Detect which cell encompasses the target text, then output its [X, Y] center coordinate. 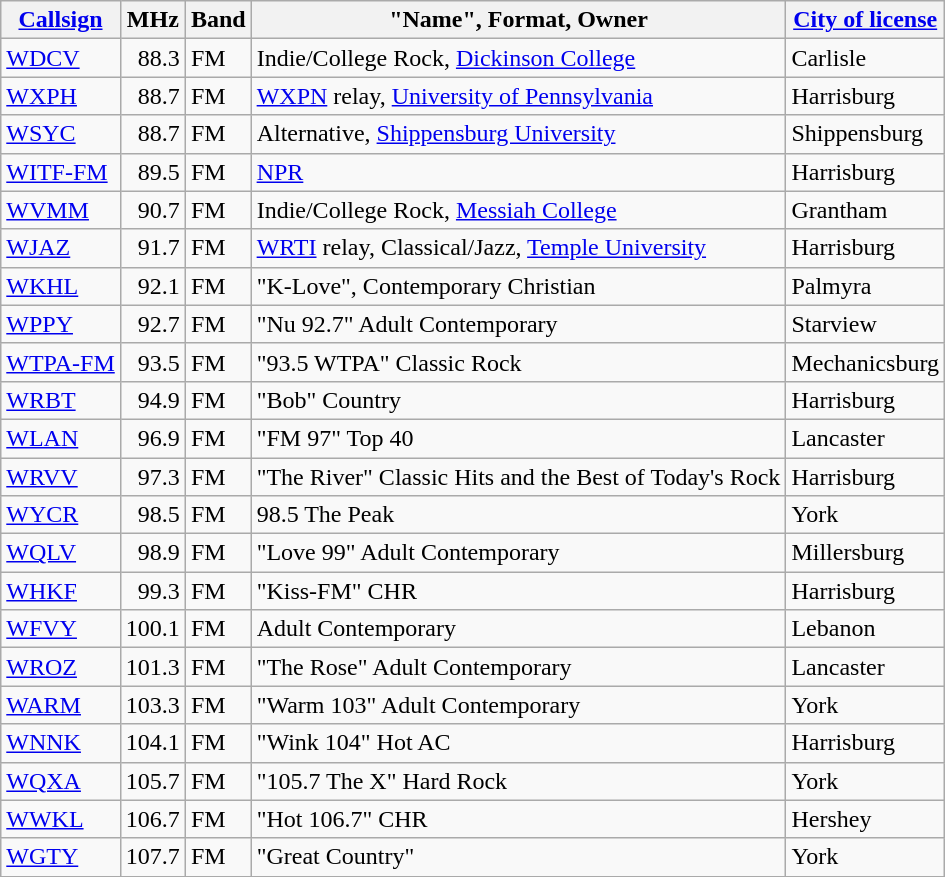
WRTI relay, Classical/Jazz, Temple University [518, 248]
92.7 [152, 324]
WYCR [61, 515]
Callsign [61, 20]
88.3 [152, 58]
94.9 [152, 400]
Grantham [866, 210]
WSYC [61, 134]
100.1 [152, 629]
97.3 [152, 477]
WQLV [61, 553]
90.7 [152, 210]
96.9 [152, 438]
WARM [61, 705]
WQXA [61, 781]
"Nu 92.7" Adult Contemporary [518, 324]
Palmyra [866, 286]
"Love 99" Adult Contemporary [518, 553]
"Wink 104" Hot AC [518, 743]
MHz [152, 20]
"FM 97" Top 40 [518, 438]
107.7 [152, 857]
WITF-FM [61, 172]
Hershey [866, 819]
WHKF [61, 591]
98.5 [152, 515]
WKHL [61, 286]
WROZ [61, 667]
99.3 [152, 591]
City of license [866, 20]
"The River" Classic Hits and the Best of Today's Rock [518, 477]
105.7 [152, 781]
WRBT [61, 400]
WPPY [61, 324]
98.5 The Peak [518, 515]
WVMM [61, 210]
Band [218, 20]
"The Rose" Adult Contemporary [518, 667]
101.3 [152, 667]
91.7 [152, 248]
Indie/College Rock, Messiah College [518, 210]
WTPA-FM [61, 362]
"93.5 WTPA" Classic Rock [518, 362]
Shippensburg [866, 134]
Carlisle [866, 58]
92.1 [152, 286]
"Name", Format, Owner [518, 20]
Mechanicsburg [866, 362]
"Great Country" [518, 857]
103.3 [152, 705]
98.9 [152, 553]
WXPH [61, 96]
WJAZ [61, 248]
"Hot 106.7" CHR [518, 819]
Starview [866, 324]
Adult Contemporary [518, 629]
Alternative, Shippensburg University [518, 134]
89.5 [152, 172]
WXPN relay, University of Pennsylvania [518, 96]
"K-Love", Contemporary Christian [518, 286]
NPR [518, 172]
WWKL [61, 819]
WDCV [61, 58]
WNNK [61, 743]
"Bob" Country [518, 400]
WRVV [61, 477]
"Kiss-FM" CHR [518, 591]
WFVY [61, 629]
93.5 [152, 362]
104.1 [152, 743]
Lebanon [866, 629]
"105.7 The X" Hard Rock [518, 781]
Millersburg [866, 553]
WLAN [61, 438]
WGTY [61, 857]
"Warm 103" Adult Contemporary [518, 705]
106.7 [152, 819]
Indie/College Rock, Dickinson College [518, 58]
